Capture the cell that displays the provided text and extract its [X, Y] central coordinate. 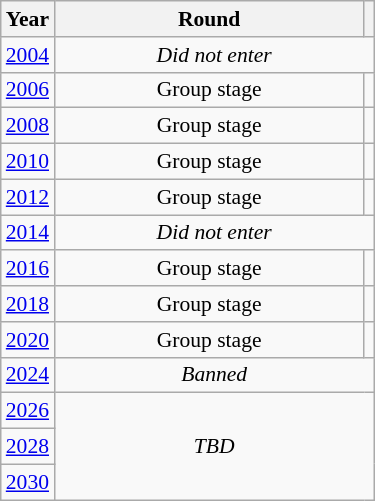
TBD [214, 446]
Round [209, 19]
2024 [28, 375]
2006 [28, 90]
2028 [28, 447]
2020 [28, 340]
2030 [28, 482]
2016 [28, 269]
Banned [214, 375]
2014 [28, 233]
2026 [28, 411]
2004 [28, 55]
2018 [28, 304]
2012 [28, 197]
2010 [28, 162]
2008 [28, 126]
Year [28, 19]
